Output the (x, y) coordinate of the center of the cell containing the given text.  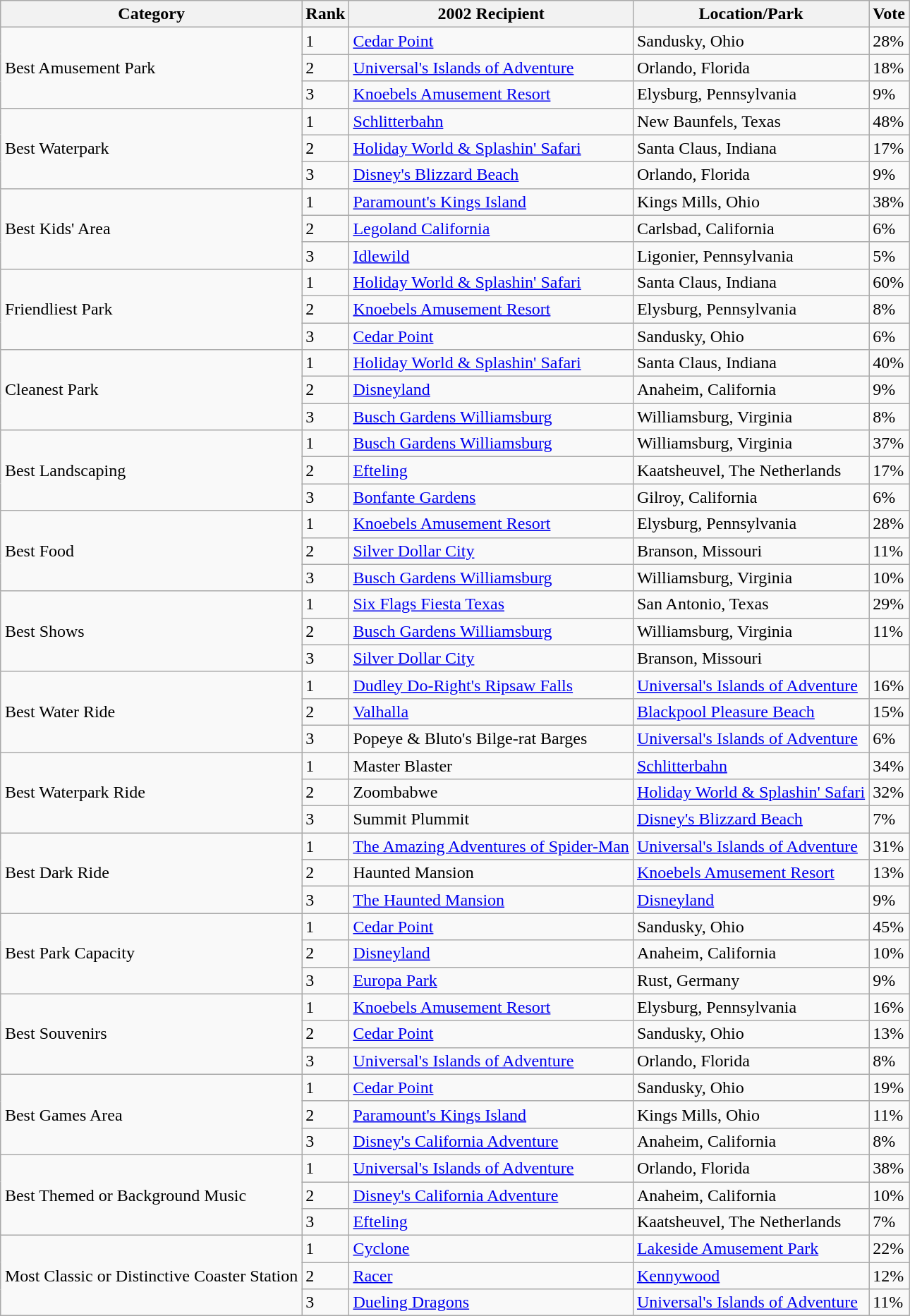
Dudley Do-Right's Ripsaw Falls (491, 685)
Europa Park (491, 980)
34% (889, 765)
37% (889, 444)
Best Souvenirs (151, 1034)
Best Waterpark (151, 148)
Rank (326, 14)
Rust, Germany (751, 980)
40% (889, 363)
Ligonier, Pennsylvania (751, 255)
15% (889, 712)
2002 Recipient (491, 14)
5% (889, 255)
19% (889, 1087)
Racer (491, 1276)
Cleanest Park (151, 390)
Best Park Capacity (151, 954)
Kennywood (751, 1276)
Best Kids' Area (151, 229)
Cyclone (491, 1249)
31% (889, 846)
Popeye & Bluto's Bilge-rat Barges (491, 738)
The Haunted Mansion (491, 900)
Best Themed or Background Music (151, 1195)
12% (889, 1276)
Best Landscaping (151, 470)
Blackpool Pleasure Beach (751, 712)
Best Waterpark Ride (151, 792)
Best Shows (151, 631)
Master Blaster (491, 765)
32% (889, 793)
45% (889, 927)
Vote (889, 14)
Zoombabwe (491, 793)
29% (889, 604)
Summit Plummit (491, 820)
Six Flags Fiesta Texas (491, 604)
Idlewild (491, 255)
Most Classic or Distinctive Coaster Station (151, 1276)
Best Food (151, 551)
Lakeside Amusement Park (751, 1249)
Haunted Mansion (491, 873)
Best Water Ride (151, 712)
Carlsbad, California (751, 229)
22% (889, 1249)
Friendliest Park (151, 309)
Legoland California (491, 229)
18% (889, 68)
Location/Park (751, 14)
Best Dark Ride (151, 873)
Category (151, 14)
Valhalla (491, 712)
Best Amusement Park (151, 68)
Bonfante Gardens (491, 497)
Gilroy, California (751, 497)
60% (889, 282)
San Antonio, Texas (751, 604)
The Amazing Adventures of Spider-Man (491, 846)
Best Games Area (151, 1114)
New Baunfels, Texas (751, 121)
48% (889, 121)
Dueling Dragons (491, 1303)
